Output the [X, Y] coordinate of the center of the cell containing the given text.  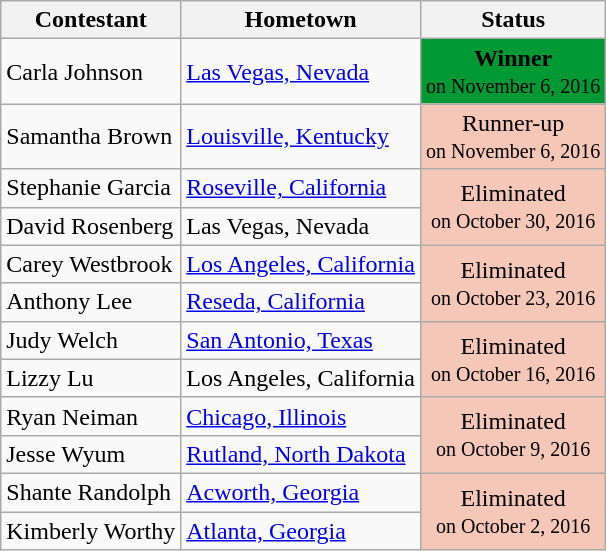
Winneron November 6, 2016 [512, 72]
Eliminatedon October 2, 2016 [512, 511]
Contestant [91, 20]
Atlanta, Georgia [301, 531]
Louisville, Kentucky [301, 136]
Hometown [301, 20]
Samantha Brown [91, 136]
Eliminatedon October 9, 2016 [512, 435]
Ryan Neiman [91, 416]
Rutland, North Dakota [301, 454]
Lizzy Lu [91, 378]
Kimberly Worthy [91, 531]
San Antonio, Texas [301, 340]
Stephanie Garcia [91, 188]
David Rosenberg [91, 226]
Judy Welch [91, 340]
Eliminatedon October 30, 2016 [512, 207]
Runner-upon November 6, 2016 [512, 136]
Carey Westbrook [91, 264]
Chicago, Illinois [301, 416]
Acworth, Georgia [301, 492]
Shante Randolph [91, 492]
Roseville, California [301, 188]
Reseda, California [301, 302]
Eliminatedon October 23, 2016 [512, 283]
Jesse Wyum [91, 454]
Eliminatedon October 16, 2016 [512, 359]
Anthony Lee [91, 302]
Carla Johnson [91, 72]
Status [512, 20]
